Provide the [x, y] coordinate of the cell's center where the given text is located.  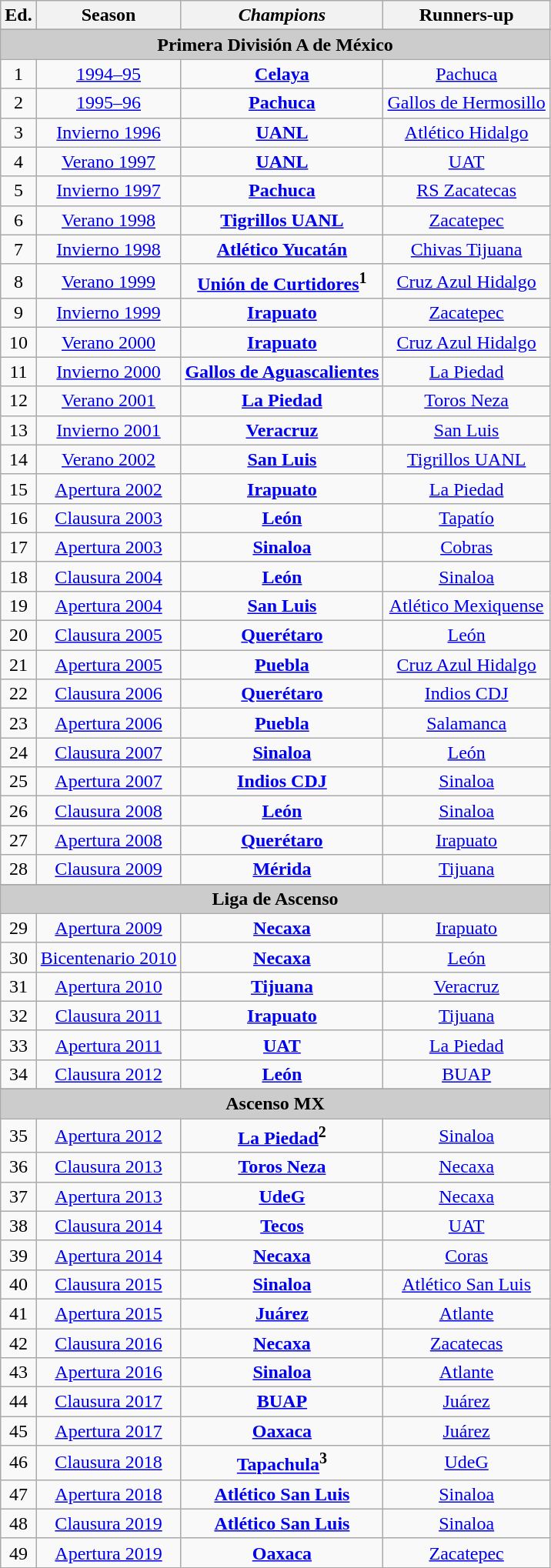
44 [18, 1402]
Atlético Hidalgo [466, 132]
Apertura 2019 [109, 1553]
25 [18, 782]
Verano 1998 [109, 220]
Zacatecas [466, 1343]
42 [18, 1343]
12 [18, 401]
1 [18, 74]
8 [18, 282]
Unión de Curtidores1 [282, 282]
41 [18, 1313]
Apertura 2007 [109, 782]
27 [18, 840]
Invierno 1998 [109, 249]
43 [18, 1373]
Clausura 2011 [109, 1016]
Clausura 2009 [109, 869]
48 [18, 1523]
16 [18, 518]
Gallos de Hermosillo [466, 103]
Clausura 2005 [109, 636]
Salamanca [466, 723]
40 [18, 1284]
14 [18, 459]
31 [18, 986]
Apertura 2018 [109, 1494]
Apertura 2016 [109, 1373]
19 [18, 606]
11 [18, 372]
Liga de Ascenso [275, 899]
26 [18, 811]
Coras [466, 1255]
Apertura 2005 [109, 665]
Verano 2000 [109, 342]
Clausura 2012 [109, 1074]
Clausura 2006 [109, 694]
Chivas Tijuana [466, 249]
28 [18, 869]
39 [18, 1255]
29 [18, 928]
Apertura 2014 [109, 1255]
Atlético Yucatán [282, 249]
1994–95 [109, 74]
Clausura 2019 [109, 1523]
Clausura 2013 [109, 1167]
Tapatío [466, 518]
35 [18, 1136]
15 [18, 489]
Primera División A de México [275, 45]
10 [18, 342]
Apertura 2004 [109, 606]
Ed. [18, 15]
32 [18, 1016]
Invierno 2000 [109, 372]
20 [18, 636]
36 [18, 1167]
47 [18, 1494]
Clausura 2014 [109, 1226]
23 [18, 723]
9 [18, 313]
Gallos de Aguascalientes [282, 372]
Apertura 2017 [109, 1431]
Apertura 2010 [109, 986]
17 [18, 547]
Apertura 2015 [109, 1313]
Clausura 2008 [109, 811]
Apertura 2013 [109, 1196]
4 [18, 162]
45 [18, 1431]
Clausura 2004 [109, 576]
Clausura 2015 [109, 1284]
Clausura 2007 [109, 752]
Apertura 2011 [109, 1045]
Celaya [282, 74]
Apertura 2003 [109, 547]
Invierno 1999 [109, 313]
Invierno 1997 [109, 191]
La Piedad2 [282, 1136]
33 [18, 1045]
Mérida [282, 869]
1995–96 [109, 103]
22 [18, 694]
Apertura 2002 [109, 489]
5 [18, 191]
34 [18, 1074]
13 [18, 430]
Season [109, 15]
7 [18, 249]
18 [18, 576]
6 [18, 220]
38 [18, 1226]
Bicentenario 2010 [109, 957]
Ascenso MX [275, 1104]
Clausura 2017 [109, 1402]
Apertura 2006 [109, 723]
Clausura 2016 [109, 1343]
46 [18, 1463]
49 [18, 1553]
21 [18, 665]
3 [18, 132]
Clausura 2018 [109, 1463]
Verano 1997 [109, 162]
Champions [282, 15]
37 [18, 1196]
2 [18, 103]
Verano 1999 [109, 282]
Tapachula3 [282, 1463]
24 [18, 752]
Clausura 2003 [109, 518]
Verano 2002 [109, 459]
Invierno 1996 [109, 132]
Invierno 2001 [109, 430]
RS Zacatecas [466, 191]
Apertura 2009 [109, 928]
Atlético Mexiquense [466, 606]
30 [18, 957]
Apertura 2012 [109, 1136]
Tecos [282, 1226]
Apertura 2008 [109, 840]
Runners-up [466, 15]
Cobras [466, 547]
Verano 2001 [109, 401]
